Capture the cell that displays the provided text and extract its (x, y) central coordinate. 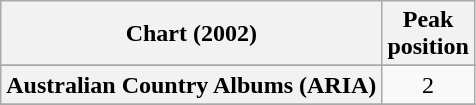
Australian Country Albums (ARIA) (192, 85)
Peak position (428, 34)
2 (428, 85)
Chart (2002) (192, 34)
